Pinpoint the cell where the given text exists, returning its (x, y) midpoint coordinate. 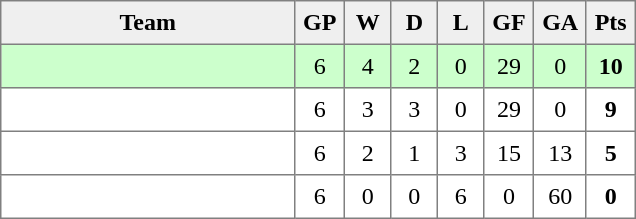
5 (610, 153)
13 (560, 153)
GF (509, 23)
Pts (610, 23)
GP (320, 23)
Team (148, 23)
W (368, 23)
60 (560, 197)
15 (509, 153)
D (414, 23)
10 (610, 66)
GA (560, 23)
1 (414, 153)
4 (368, 66)
L (461, 23)
9 (610, 110)
